Extract the [x, y] coordinate from the center of the cell holding the provided text.  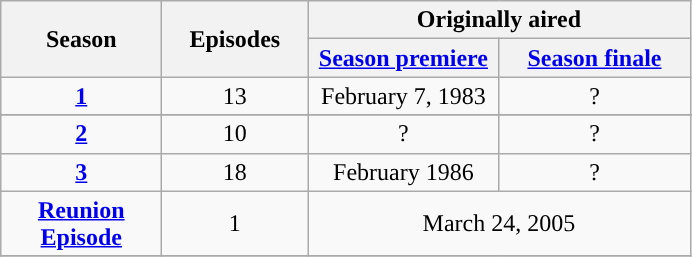
13 [235, 96]
18 [235, 172]
3 [82, 172]
March 24, 2005 [499, 224]
Reunion Episode [82, 224]
Season finale [594, 58]
10 [235, 134]
Season premiere [404, 58]
Episodes [235, 39]
Originally aired [499, 20]
February 1986 [404, 172]
February 7, 1983 [404, 96]
2 [82, 134]
Season [82, 39]
